Detect which cell encompasses the target text, then output its [x, y] center coordinate. 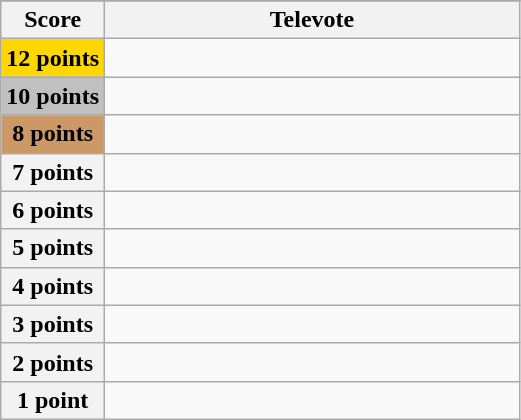
6 points [53, 210]
3 points [53, 324]
8 points [53, 134]
2 points [53, 362]
Televote [312, 20]
12 points [53, 58]
1 point [53, 400]
5 points [53, 248]
Score [53, 20]
4 points [53, 286]
10 points [53, 96]
7 points [53, 172]
